Search for the cell housing the specified text and yield its (x, y) center coordinate. 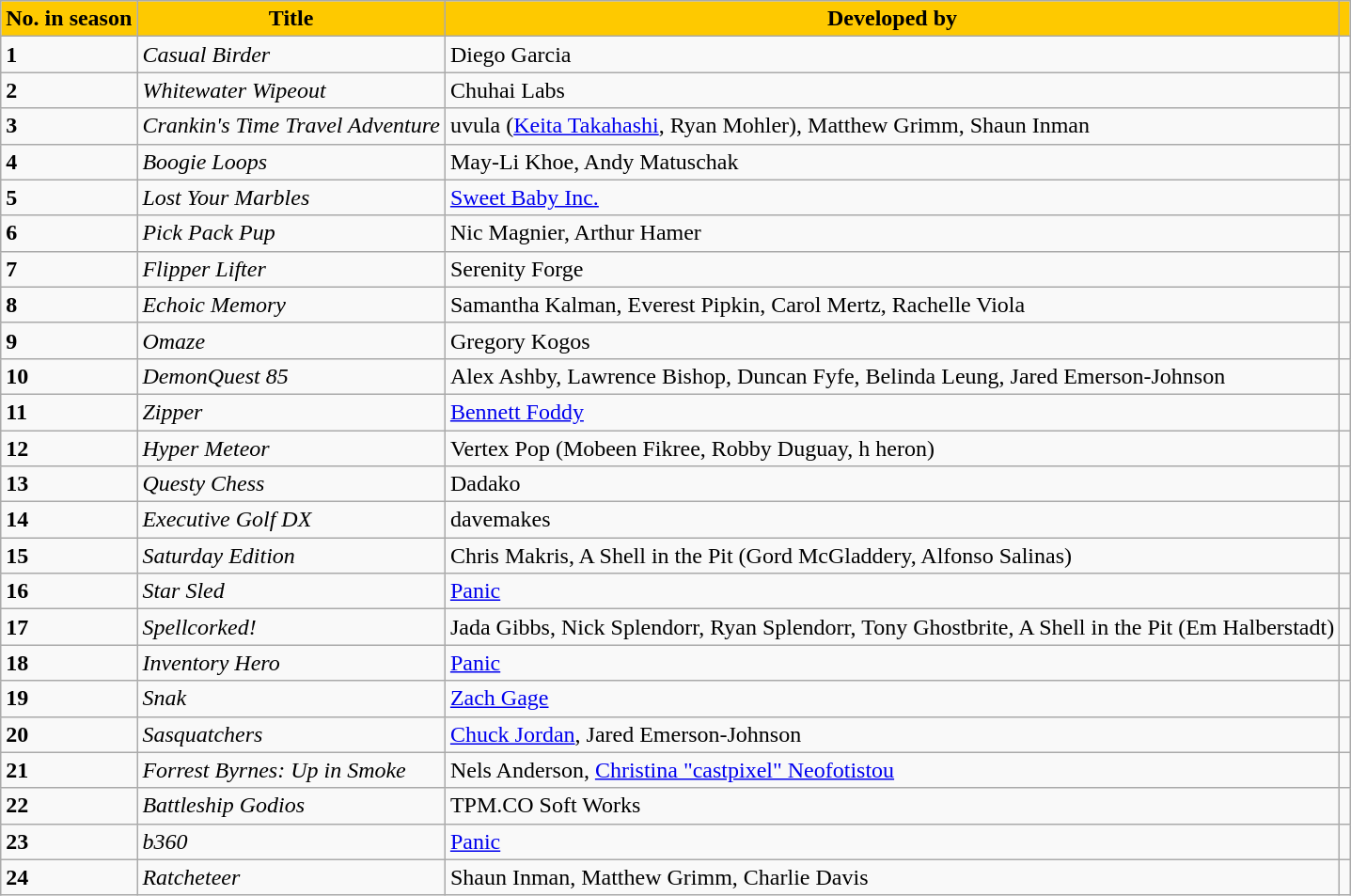
Nels Anderson, Christina "castpixel" Neofotistou (891, 770)
Title (291, 19)
Saturday Edition (291, 556)
3 (70, 126)
Battleship Godios (291, 806)
Executive Golf DX (291, 520)
Zach Gage (891, 699)
Omaze (291, 340)
Jada Gibbs, Nick Splendorr, Ryan Splendorr, Tony Ghostbrite, A Shell in the Pit (Em Halberstadt) (891, 627)
23 (70, 841)
Sweet Baby Inc. (891, 197)
Ratcheteer (291, 877)
24 (70, 877)
b360 (291, 841)
5 (70, 197)
Whitewater Wipeout (291, 90)
20 (70, 734)
Snak (291, 699)
Spellcorked! (291, 627)
13 (70, 484)
Hyper Meteor (291, 448)
Shaun Inman, Matthew Grimm, Charlie Davis (891, 877)
9 (70, 340)
19 (70, 699)
15 (70, 556)
TPM.CO Soft Works (891, 806)
No. in season (70, 19)
12 (70, 448)
Inventory Hero (291, 663)
6 (70, 233)
4 (70, 162)
Pick Pack Pup (291, 233)
Chuck Jordan, Jared Emerson-Johnson (891, 734)
Chuhai Labs (891, 90)
Forrest Byrnes: Up in Smoke (291, 770)
DemonQuest 85 (291, 376)
Samantha Kalman, Everest Pipkin, Carol Mertz, Rachelle Viola (891, 305)
Developed by (891, 19)
11 (70, 412)
Chris Makris, A Shell in the Pit (Gord McGladdery, Alfonso Salinas) (891, 556)
Star Sled (291, 591)
Nic Magnier, Arthur Hamer (891, 233)
uvula (Keita Takahashi, Ryan Mohler), Matthew Grimm, Shaun Inman (891, 126)
22 (70, 806)
Vertex Pop (Mobeen Fikree, Robby Duguay, h heron) (891, 448)
Crankin's Time Travel Adventure (291, 126)
May-Li Khoe, Andy Matuschak (891, 162)
Lost Your Marbles (291, 197)
8 (70, 305)
18 (70, 663)
Gregory Kogos (891, 340)
10 (70, 376)
Zipper (291, 412)
Serenity Forge (891, 269)
Questy Chess (291, 484)
Sasquatchers (291, 734)
Alex Ashby, Lawrence Bishop, Duncan Fyfe, Belinda Leung, Jared Emerson-Johnson (891, 376)
1 (70, 55)
2 (70, 90)
Bennett Foddy (891, 412)
Echoic Memory (291, 305)
17 (70, 627)
Dadako (891, 484)
7 (70, 269)
14 (70, 520)
16 (70, 591)
Boogie Loops (291, 162)
21 (70, 770)
davemakes (891, 520)
Diego Garcia (891, 55)
Flipper Lifter (291, 269)
Casual Birder (291, 55)
